Capture the cell that displays the provided text and extract its [x, y] central coordinate. 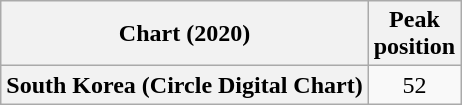
Peakposition [414, 34]
South Korea (Circle Digital Chart) [184, 85]
Chart (2020) [184, 34]
52 [414, 85]
